Locate the cell with the specified text and output its (X, Y) center coordinate. 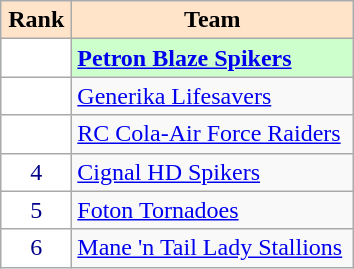
6 (36, 248)
Foton Tornadoes (212, 210)
Mane 'n Tail Lady Stallions (212, 248)
Cignal HD Spikers (212, 172)
Petron Blaze Spikers (212, 58)
5 (36, 210)
Team (212, 20)
Generika Lifesavers (212, 96)
RC Cola-Air Force Raiders (212, 134)
4 (36, 172)
Rank (36, 20)
